Detect which cell encompasses the target text, then output its [x, y] center coordinate. 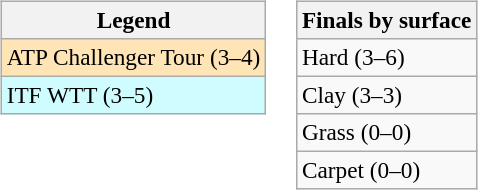
Hard (3–6) [387, 57]
Clay (3–3) [387, 95]
Finals by surface [387, 20]
Grass (0–0) [387, 133]
Legend [133, 20]
ITF WTT (3–5) [133, 95]
ATP Challenger Tour (3–4) [133, 57]
Carpet (0–0) [387, 171]
